Return the [x, y] coordinate for the center point of the cell that contains the specified text.  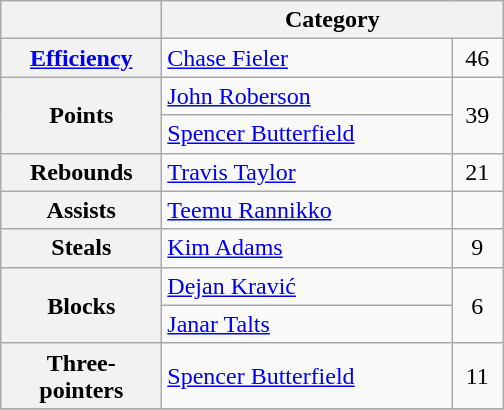
39 [478, 115]
Category [332, 20]
Janar Talts [307, 324]
Dejan Kravić [307, 286]
Efficiency [82, 58]
Rebounds [82, 172]
Three-pointers [82, 376]
Blocks [82, 305]
Assists [82, 210]
6 [478, 305]
Points [82, 115]
11 [478, 376]
Travis Taylor [307, 172]
Teemu Rannikko [307, 210]
21 [478, 172]
46 [478, 58]
Steals [82, 248]
John Roberson [307, 96]
Chase Fieler [307, 58]
9 [478, 248]
Kim Adams [307, 248]
